Find where the given text appears and provide that cell's center as (x, y) coordinate. 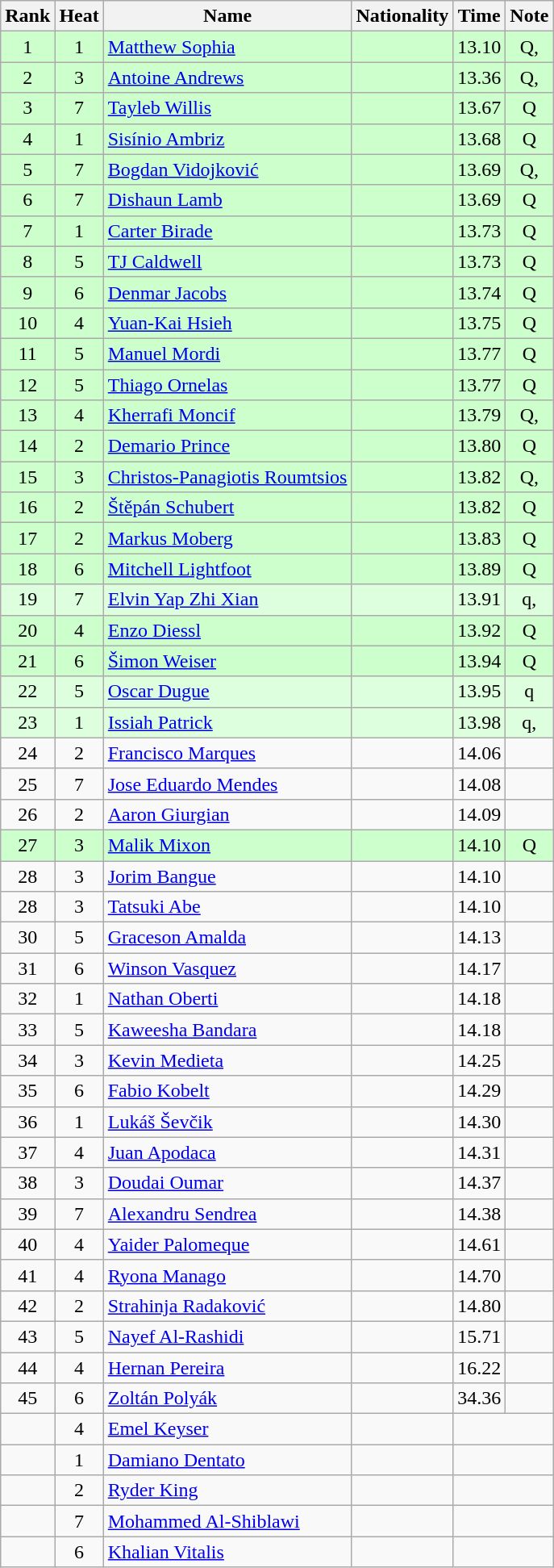
17 (27, 538)
Markus Moberg (227, 538)
Mohammed Al-Shiblawi (227, 1521)
13.68 (479, 139)
12 (27, 385)
20 (27, 630)
Hernan Pereira (227, 1368)
14.17 (479, 968)
36 (27, 1122)
15.71 (479, 1336)
14.30 (479, 1122)
Manuel Mordi (227, 353)
Oscar Dugue (227, 692)
13.10 (479, 47)
Emel Keyser (227, 1429)
q (529, 692)
19 (27, 600)
21 (27, 661)
13.67 (479, 108)
Malik Mixon (227, 845)
Alexandru Sendrea (227, 1214)
Yuan-Kai Hsieh (227, 323)
24 (27, 753)
Christos-Panagiotis Roumtsios (227, 477)
Dishaun Lamb (227, 200)
Nayef Al-Rashidi (227, 1336)
30 (27, 938)
Ryder King (227, 1491)
31 (27, 968)
38 (27, 1183)
Štěpán Schubert (227, 508)
Yaider Palomeque (227, 1244)
Demario Prince (227, 446)
22 (27, 692)
40 (27, 1244)
42 (27, 1306)
Damiano Dentato (227, 1460)
Francisco Marques (227, 753)
Tatsuki Abe (227, 907)
14.37 (479, 1183)
13.36 (479, 77)
Nathan Oberti (227, 999)
Rank (27, 16)
Khalian Vitalis (227, 1552)
Nationality (402, 16)
8 (27, 261)
Time (479, 16)
15 (27, 477)
Kevin Medieta (227, 1060)
27 (27, 845)
Strahinja Radaković (227, 1306)
11 (27, 353)
41 (27, 1275)
35 (27, 1091)
34 (27, 1060)
13.80 (479, 446)
14.25 (479, 1060)
33 (27, 1030)
13.83 (479, 538)
16.22 (479, 1368)
32 (27, 999)
Kherrafi Moncif (227, 416)
Aaron Giurgian (227, 814)
16 (27, 508)
Jose Eduardo Mendes (227, 784)
Sisínio Ambriz (227, 139)
Enzo Diessl (227, 630)
Mitchell Lightfoot (227, 569)
13.79 (479, 416)
Šimon Weiser (227, 661)
Fabio Kobelt (227, 1091)
Antoine Andrews (227, 77)
Graceson Amalda (227, 938)
14.31 (479, 1152)
Bogdan Vidojković (227, 169)
Name (227, 16)
Juan Apodaca (227, 1152)
44 (27, 1368)
14.09 (479, 814)
26 (27, 814)
39 (27, 1214)
Denmar Jacobs (227, 292)
10 (27, 323)
Note (529, 16)
13.74 (479, 292)
14.06 (479, 753)
14.13 (479, 938)
Thiago Ornelas (227, 385)
TJ Caldwell (227, 261)
Matthew Sophia (227, 47)
Jorim Bangue (227, 876)
13 (27, 416)
13.98 (479, 722)
43 (27, 1336)
14 (27, 446)
Kaweesha Bandara (227, 1030)
Heat (79, 16)
Lukáš Ševčik (227, 1122)
25 (27, 784)
14.80 (479, 1306)
Carter Birade (227, 231)
Ryona Manago (227, 1275)
9 (27, 292)
Issiah Patrick (227, 722)
13.91 (479, 600)
34.36 (479, 1399)
Elvin Yap Zhi Xian (227, 600)
13.95 (479, 692)
37 (27, 1152)
13.94 (479, 661)
Zoltán Polyák (227, 1399)
45 (27, 1399)
14.61 (479, 1244)
Tayleb Willis (227, 108)
13.75 (479, 323)
18 (27, 569)
13.92 (479, 630)
23 (27, 722)
Winson Vasquez (227, 968)
Doudai Oumar (227, 1183)
13.89 (479, 569)
14.38 (479, 1214)
14.08 (479, 784)
14.29 (479, 1091)
14.70 (479, 1275)
